Determine the [x, y] coordinate at the center of the cell enclosing the given text.  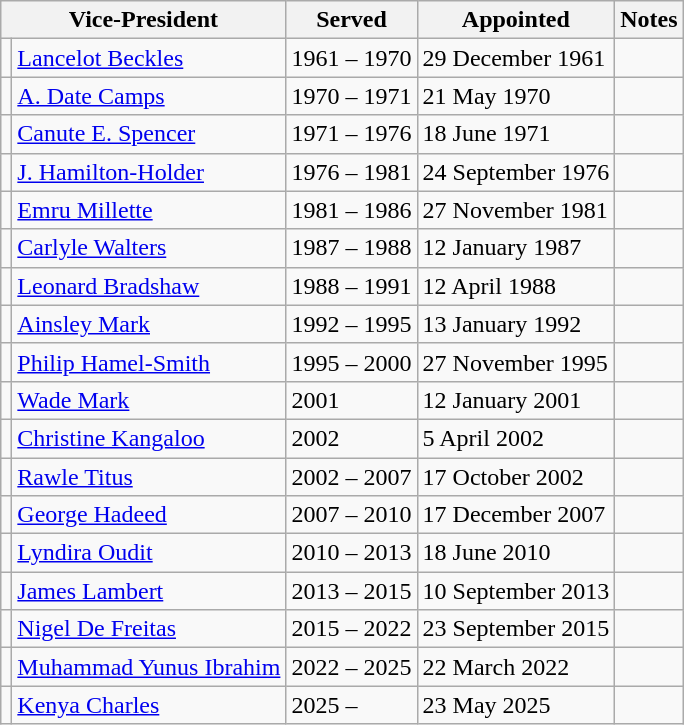
1992 – 1995 [352, 324]
Vice-President [144, 20]
12 January 1987 [516, 248]
1976 – 1981 [352, 172]
Canute E. Spencer [149, 134]
27 November 1981 [516, 210]
2002 [352, 438]
23 May 2025 [516, 705]
2007 – 2010 [352, 515]
5 April 2002 [516, 438]
17 October 2002 [516, 477]
10 September 2013 [516, 591]
1988 – 1991 [352, 286]
1971 – 1976 [352, 134]
J. Hamilton-Holder [149, 172]
12 April 1988 [516, 286]
Philip Hamel-Smith [149, 362]
2015 – 2022 [352, 629]
Carlyle Walters [149, 248]
2001 [352, 400]
Leonard Bradshaw [149, 286]
29 December 1961 [516, 58]
Nigel De Freitas [149, 629]
2013 – 2015 [352, 591]
1981 – 1986 [352, 210]
Notes [649, 20]
Wade Mark [149, 400]
Emru Millette [149, 210]
22 March 2022 [516, 667]
Christine Kangaloo [149, 438]
Served [352, 20]
Kenya Charles [149, 705]
Muhammad Yunus Ibrahim [149, 667]
27 November 1995 [516, 362]
A. Date Camps [149, 96]
13 January 1992 [516, 324]
1995 – 2000 [352, 362]
Appointed [516, 20]
2002 – 2007 [352, 477]
Ainsley Mark [149, 324]
2010 – 2013 [352, 553]
George Hadeed [149, 515]
23 September 2015 [516, 629]
18 June 1971 [516, 134]
Lancelot Beckles [149, 58]
Lyndira Oudit [149, 553]
1970 – 1971 [352, 96]
18 June 2010 [516, 553]
1961 – 1970 [352, 58]
24 September 1976 [516, 172]
17 December 2007 [516, 515]
James Lambert [149, 591]
2025 – [352, 705]
2022 – 2025 [352, 667]
12 January 2001 [516, 400]
Rawle Titus [149, 477]
21 May 1970 [516, 96]
1987 – 1988 [352, 248]
